Output the [x, y] coordinate of the center of the cell containing the given text.  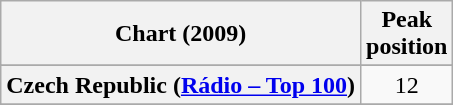
Peakposition [407, 34]
Czech Republic (Rádio – Top 100) [181, 85]
Chart (2009) [181, 34]
12 [407, 85]
